Determine the [x, y] coordinate at the center of the cell enclosing the given text.  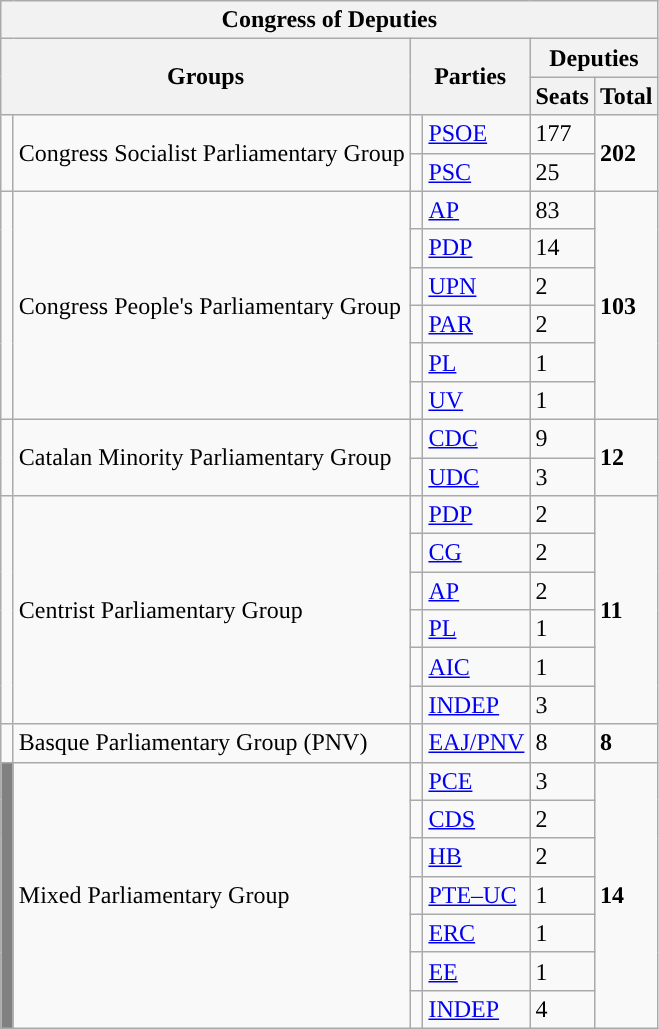
CG [476, 553]
HB [476, 857]
25 [562, 172]
EAJ/PNV [476, 743]
Catalan Minority Parliamentary Group [212, 457]
EE [476, 971]
Groups [206, 77]
Congress of Deputies [330, 20]
Congress People's Parliamentary Group [212, 305]
Congress Socialist Parliamentary Group [212, 153]
11 [626, 610]
Total [626, 96]
ERC [476, 933]
CDS [476, 819]
12 [626, 457]
PSC [476, 172]
Basque Parliamentary Group (PNV) [212, 743]
PSOE [476, 134]
103 [626, 305]
AIC [476, 667]
Mixed Parliamentary Group [212, 895]
UPN [476, 286]
202 [626, 153]
CDC [476, 438]
PCE [476, 781]
UV [476, 400]
177 [562, 134]
Seats [562, 96]
4 [562, 1009]
UDC [476, 477]
Deputies [594, 58]
PAR [476, 324]
Centrist Parliamentary Group [212, 610]
Parties [470, 77]
9 [562, 438]
83 [562, 210]
PTE–UC [476, 895]
